For the text-containing cell, return its midpoint in (x, y) coordinate format. 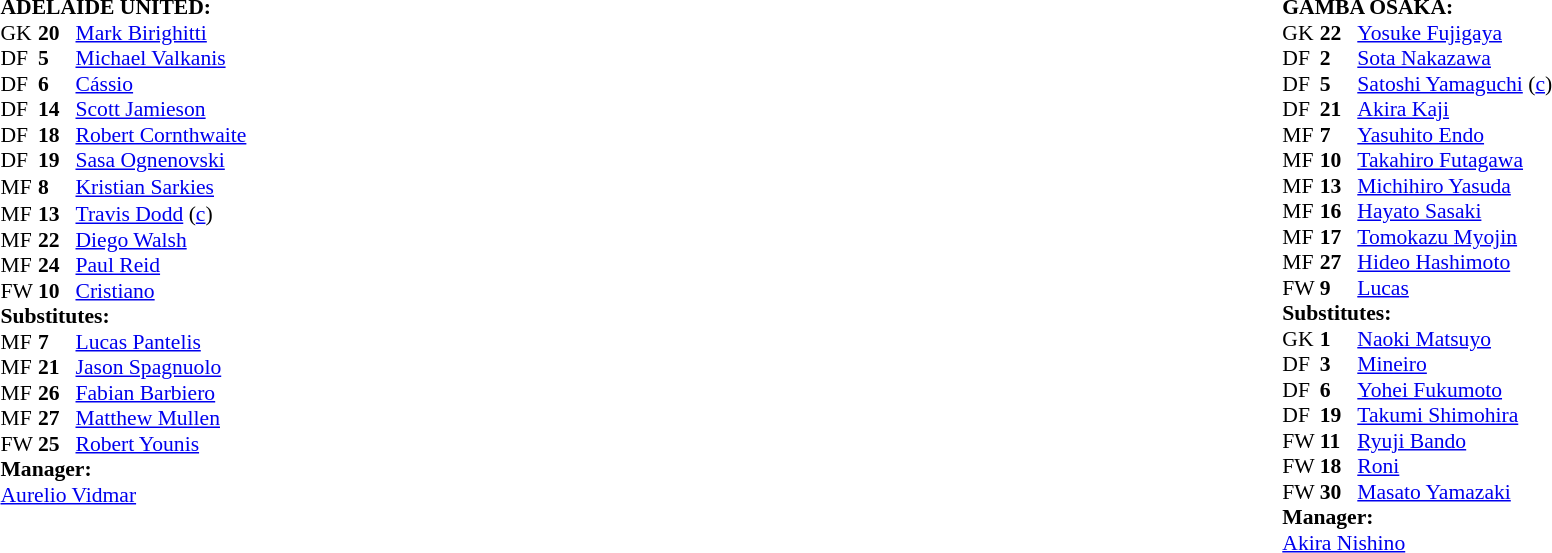
9 (1339, 288)
Cristiano (162, 291)
Matthew Mullen (162, 419)
Paul Reid (162, 265)
Roni (1454, 467)
Tomokazu Myojin (1454, 237)
16 (1339, 211)
8 (57, 187)
14 (57, 109)
2 (1339, 59)
Sota Nakazawa (1454, 59)
Takahiro Futagawa (1454, 161)
24 (57, 265)
Lucas (1454, 288)
Mark Birighitti (162, 33)
25 (57, 444)
17 (1339, 237)
Masato Yamazaki (1454, 492)
Diego Walsh (162, 240)
3 (1339, 365)
Cássio (162, 84)
Aurelio Vidmar (123, 495)
Hideo Hashimoto (1454, 263)
Fabian Barbiero (162, 393)
Mineiro (1454, 365)
1 (1339, 339)
Yosuke Fujigaya (1454, 33)
11 (1339, 441)
Scott Jamieson (162, 109)
20 (57, 33)
Michael Valkanis (162, 59)
Akira Kaji (1454, 109)
Jason Spagnuolo (162, 367)
Robert Younis (162, 444)
Yohei Fukumoto (1454, 390)
30 (1339, 492)
Kristian Sarkies (162, 187)
Michihiro Yasuda (1454, 186)
Satoshi Yamaguchi (c) (1454, 84)
Robert Cornthwaite (162, 135)
26 (57, 393)
Yasuhito Endo (1454, 135)
Naoki Matsuyo (1454, 339)
Lucas Pantelis (162, 342)
Travis Dodd (c) (162, 215)
Ryuji Bando (1454, 441)
Sasa Ognenovski (162, 161)
Takumi Shimohira (1454, 415)
Hayato Sasaki (1454, 211)
